For the text-containing cell, return its midpoint in [x, y] coordinate format. 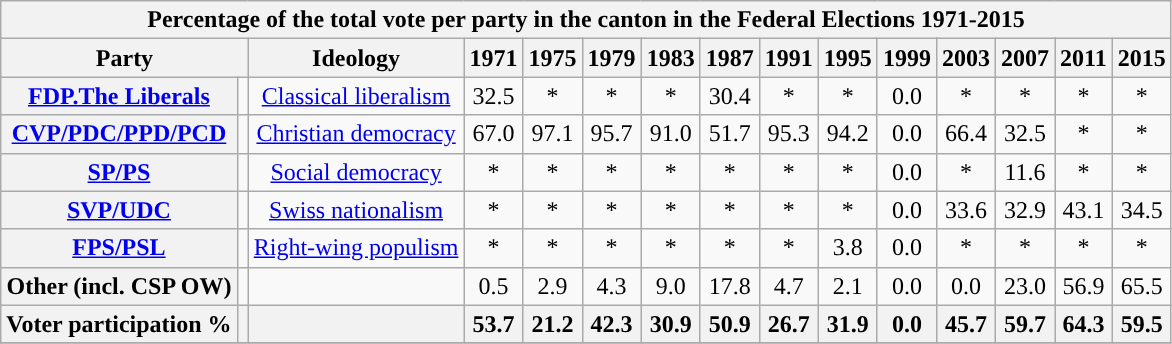
Voter participation % [119, 324]
66.4 [966, 134]
FDP.The Liberals [119, 96]
2015 [1142, 58]
1971 [494, 58]
65.5 [1142, 286]
59.7 [1026, 324]
1975 [552, 58]
51.7 [730, 134]
4.7 [788, 286]
2007 [1026, 58]
67.0 [494, 134]
1979 [612, 58]
2003 [966, 58]
FPS/PSL [119, 248]
32.9 [1026, 210]
Social democracy [356, 172]
2.9 [552, 286]
26.7 [788, 324]
30.9 [670, 324]
59.5 [1142, 324]
34.5 [1142, 210]
43.1 [1084, 210]
Classical liberalism [356, 96]
1983 [670, 58]
1999 [906, 58]
97.1 [552, 134]
2.1 [848, 286]
64.3 [1084, 324]
1995 [848, 58]
9.0 [670, 286]
30.4 [730, 96]
Right-wing populism [356, 248]
23.0 [1026, 286]
Swiss nationalism [356, 210]
33.6 [966, 210]
2011 [1084, 58]
Christian democracy [356, 134]
1991 [788, 58]
45.7 [966, 324]
53.7 [494, 324]
Ideology [356, 58]
21.2 [552, 324]
Percentage of the total vote per party in the canton in the Federal Elections 1971-2015 [586, 20]
SVP/UDC [119, 210]
31.9 [848, 324]
94.2 [848, 134]
17.8 [730, 286]
4.3 [612, 286]
11.6 [1026, 172]
Party [124, 58]
3.8 [848, 248]
42.3 [612, 324]
1987 [730, 58]
CVP/PDC/PPD/PCD [119, 134]
Other (incl. CSP OW) [119, 286]
56.9 [1084, 286]
95.7 [612, 134]
SP/PS [119, 172]
91.0 [670, 134]
50.9 [730, 324]
0.5 [494, 286]
95.3 [788, 134]
